Return the (x, y) coordinate for the center point of the cell that contains the specified text.  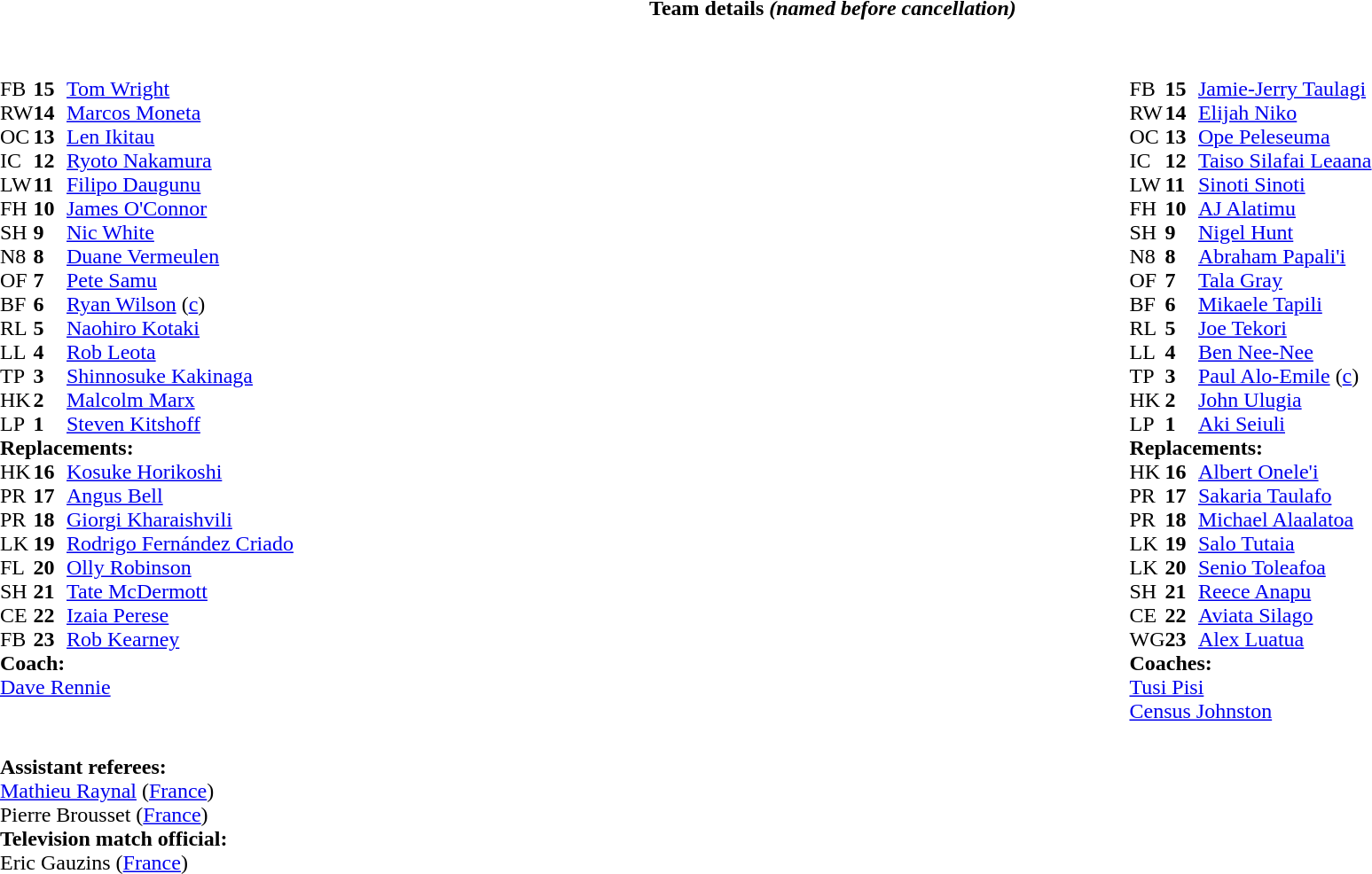
John Ulugia (1285, 401)
Coach: (147, 663)
Paul Alo-Emile (c) (1285, 376)
Albert Onele'i (1285, 472)
Ryoto Nakamura (180, 161)
Sakaria Taulafo (1285, 496)
AJ Alatimu (1285, 209)
Izaia Perese (180, 615)
Malcolm Marx (180, 401)
Steven Kitshoff (180, 424)
Rob Kearney (180, 640)
Tate McDermott (180, 592)
FL (17, 567)
Shinnosuke Kakinaga (180, 376)
Senio Toleafoa (1285, 567)
Jamie-Jerry Taulagi (1285, 89)
Dave Rennie (147, 688)
Aki Seiuli (1285, 424)
Salo Tutaia (1285, 544)
Len Ikitau (180, 137)
Olly Robinson (180, 567)
Michael Alaalatoa (1285, 519)
Pete Samu (180, 280)
Abraham Papali'i (1285, 257)
Nic White (180, 232)
Alex Luatua (1285, 640)
Elijah Niko (1285, 113)
Giorgi Kharaishvili (180, 519)
Angus Bell (180, 496)
Joe Tekori (1285, 328)
Ryan Wilson (c) (180, 305)
Reece Anapu (1285, 592)
Coaches: (1250, 663)
Sinoti Sinoti (1285, 184)
Taiso Silafai Leaana (1285, 161)
Marcos Moneta (180, 113)
Aviata Silago (1285, 615)
Kosuke Horikoshi (180, 472)
Naohiro Kotaki (180, 328)
Tusi Pisi Census Johnston (1250, 699)
Tom Wright (180, 89)
Tala Gray (1285, 280)
Filipo Daugunu (180, 184)
James O'Connor (180, 209)
Rob Leota (180, 353)
Ope Peleseuma (1285, 137)
Mikaele Tapili (1285, 305)
Duane Vermeulen (180, 257)
Nigel Hunt (1285, 232)
Rodrigo Fernández Criado (180, 544)
Ben Nee-Nee (1285, 353)
WG (1147, 640)
